Return the (X, Y) coordinate for the center point of the cell that contains the specified text.  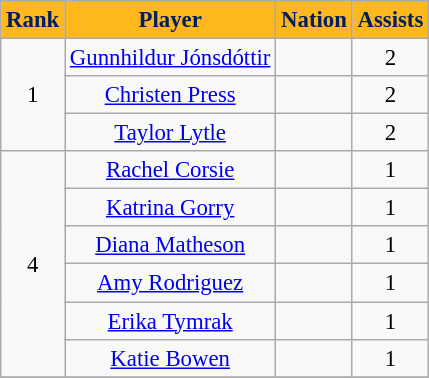
4 (33, 264)
Taylor Lytle (170, 133)
Katie Bowen (170, 358)
Player (170, 20)
Christen Press (170, 95)
Rachel Corsie (170, 170)
Katrina Gorry (170, 208)
Assists (390, 20)
Amy Rodriguez (170, 283)
Rank (33, 20)
Gunnhildur Jónsdóttir (170, 58)
Diana Matheson (170, 245)
Erika Tymrak (170, 321)
Nation (314, 20)
